Return (X, Y) of the center of cell containing provided text 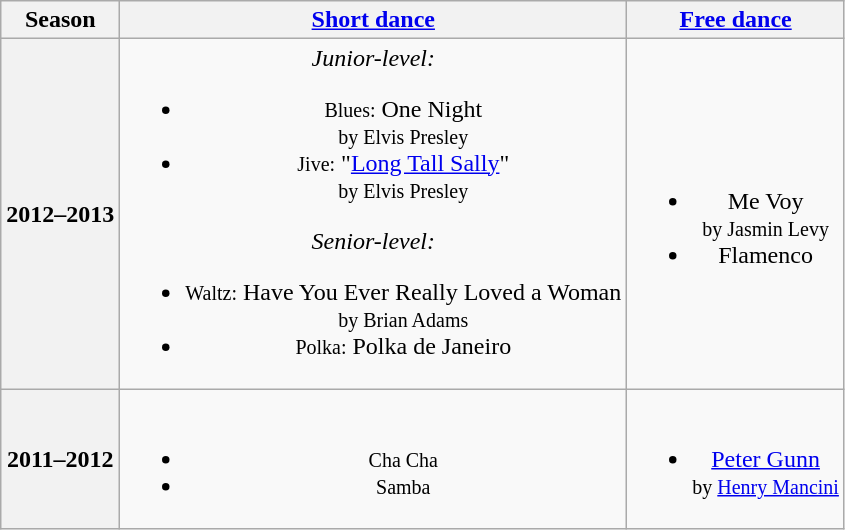
Cha ChaSamba (374, 459)
Peter Gunn by Henry Mancini (736, 459)
Me Voy by Jasmin Levy Flamenco (736, 214)
Free dance (736, 20)
Short dance (374, 20)
2011–2012 (60, 459)
2012–2013 (60, 214)
Season (60, 20)
